Return the [X, Y] coordinate for the center point of the cell that contains the specified text.  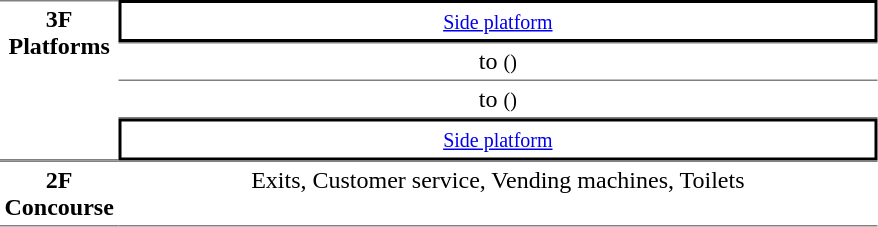
3FPlatforms [59, 80]
2FConcourse [59, 193]
Exits, Customer service, Vending machines, Toilets [498, 193]
